Return the [X, Y] coordinate for the center point of the cell that contains the specified text.  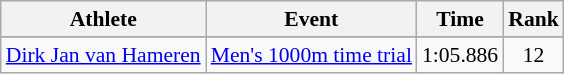
Event [312, 19]
12 [534, 55]
Rank [534, 19]
Men's 1000m time trial [312, 55]
Dirk Jan van Hameren [104, 55]
1:05.886 [460, 55]
Time [460, 19]
Athlete [104, 19]
